For the text-containing cell, return its midpoint in (x, y) coordinate format. 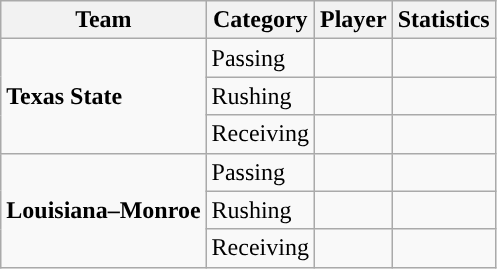
Louisiana–Monroe (104, 210)
Statistics (444, 20)
Texas State (104, 96)
Category (260, 20)
Player (353, 20)
Team (104, 20)
